Return the [X, Y] coordinate for the center point of the cell that contains the specified text.  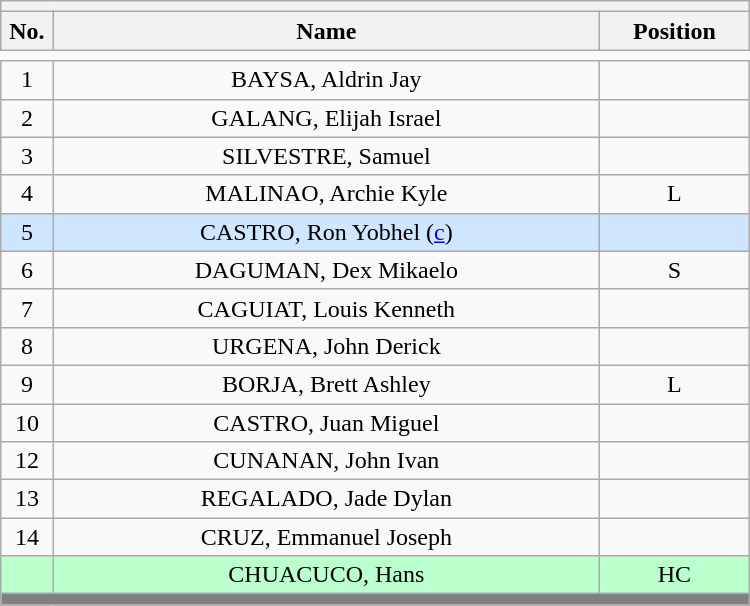
DAGUMAN, Dex Mikaelo [326, 270]
CHUACUCO, Hans [326, 575]
5 [27, 232]
Position [675, 31]
CASTRO, Juan Miguel [326, 423]
12 [27, 461]
1 [27, 80]
2 [27, 118]
BAYSA, Aldrin Jay [326, 80]
GALANG, Elijah Israel [326, 118]
HC [675, 575]
No. [27, 31]
BORJA, Brett Ashley [326, 384]
CRUZ, Emmanuel Joseph [326, 537]
3 [27, 156]
REGALADO, Jade Dylan [326, 499]
S [675, 270]
CUNANAN, John Ivan [326, 461]
8 [27, 346]
6 [27, 270]
9 [27, 384]
CAGUIAT, Louis Kenneth [326, 308]
SILVESTRE, Samuel [326, 156]
CASTRO, Ron Yobhel (c) [326, 232]
7 [27, 308]
14 [27, 537]
4 [27, 194]
MALINAO, Archie Kyle [326, 194]
10 [27, 423]
Name [326, 31]
13 [27, 499]
URGENA, John Derick [326, 346]
